For the text-containing cell, return its midpoint in (x, y) coordinate format. 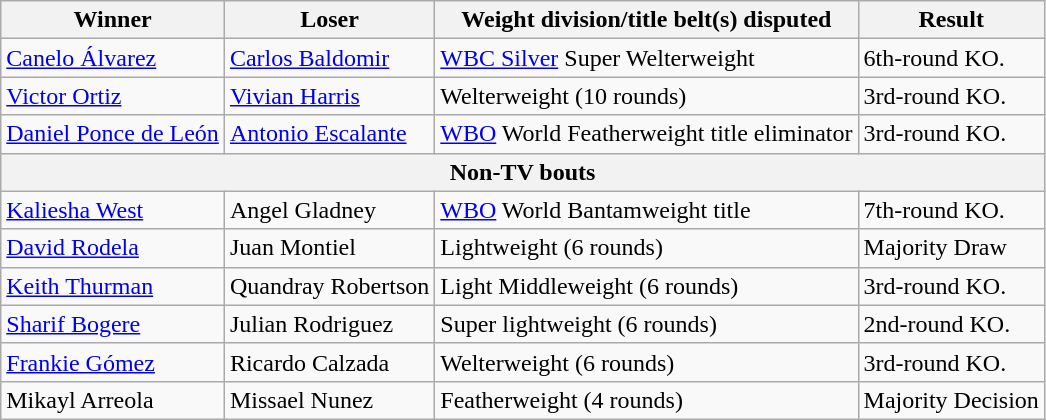
Kaliesha West (113, 210)
Majority Draw (951, 248)
Julian Rodriguez (329, 324)
Antonio Escalante (329, 134)
Sharif Bogere (113, 324)
Missael Nunez (329, 400)
2nd-round KO. (951, 324)
WBO World Featherweight title eliminator (646, 134)
Super lightweight (6 rounds) (646, 324)
7th-round KO. (951, 210)
Carlos Baldomir (329, 58)
Juan Montiel (329, 248)
6th-round KO. (951, 58)
Welterweight (6 rounds) (646, 362)
Result (951, 20)
Featherweight (4 rounds) (646, 400)
Canelo Álvarez (113, 58)
Victor Ortiz (113, 96)
Majority Decision (951, 400)
Daniel Ponce de León (113, 134)
David Rodela (113, 248)
Vivian Harris (329, 96)
Welterweight (10 rounds) (646, 96)
Light Middleweight (6 rounds) (646, 286)
WBO World Bantamweight title (646, 210)
Keith Thurman (113, 286)
Lightweight (6 rounds) (646, 248)
Winner (113, 20)
Angel Gladney (329, 210)
WBC Silver Super Welterweight (646, 58)
Loser (329, 20)
Frankie Gómez (113, 362)
Mikayl Arreola (113, 400)
Ricardo Calzada (329, 362)
Quandray Robertson (329, 286)
Non-TV bouts (523, 172)
Weight division/title belt(s) disputed (646, 20)
